Provide the (x, y) coordinate of the cell's center where the given text is located.  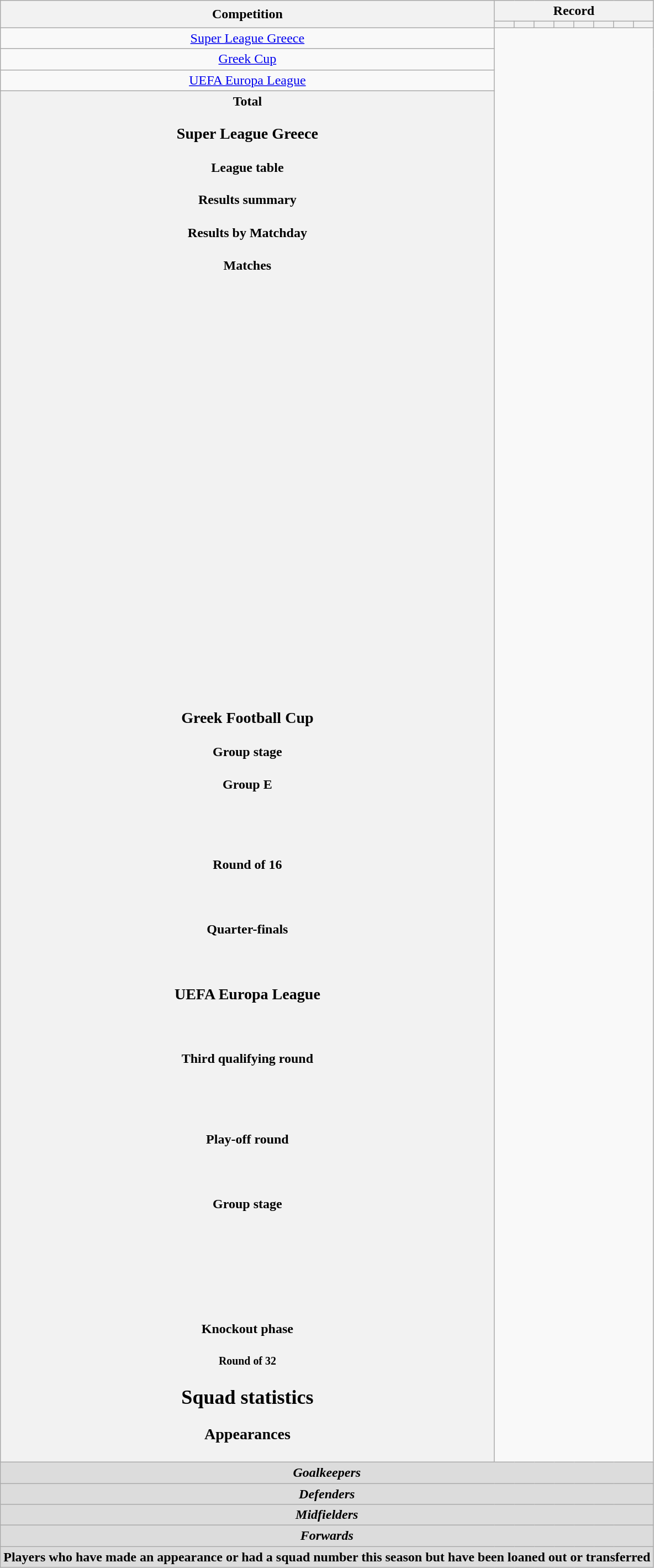
Record (574, 11)
Forwards (327, 1536)
Players who have made an appearance or had a squad number this season but have been loaned out or transferred (327, 1557)
Defenders (327, 1494)
Competition (247, 14)
UEFA Europa League (247, 80)
Midfielders (327, 1515)
Greek Cup (247, 59)
Goalkeepers (327, 1472)
Super League Greece (247, 38)
